Locate the cell with the specified text and output its [X, Y] center coordinate. 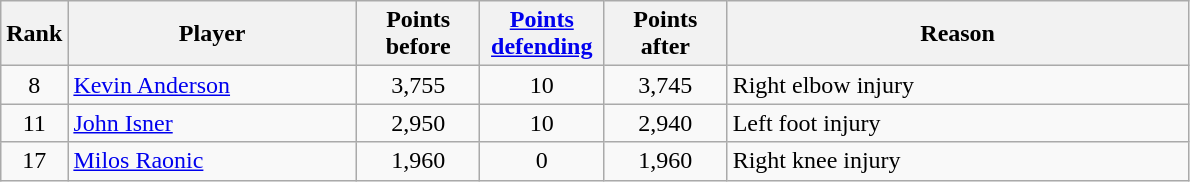
Rank [34, 34]
3,755 [418, 85]
Points defending [542, 34]
11 [34, 123]
Points before [418, 34]
17 [34, 161]
Reason [958, 34]
John Isner [212, 123]
Right knee injury [958, 161]
Left foot injury [958, 123]
2,950 [418, 123]
Kevin Anderson [212, 85]
2,940 [666, 123]
Points after [666, 34]
3,745 [666, 85]
Right elbow injury [958, 85]
Milos Raonic [212, 161]
8 [34, 85]
Player [212, 34]
0 [542, 161]
